For the text-containing cell, return its midpoint in (x, y) coordinate format. 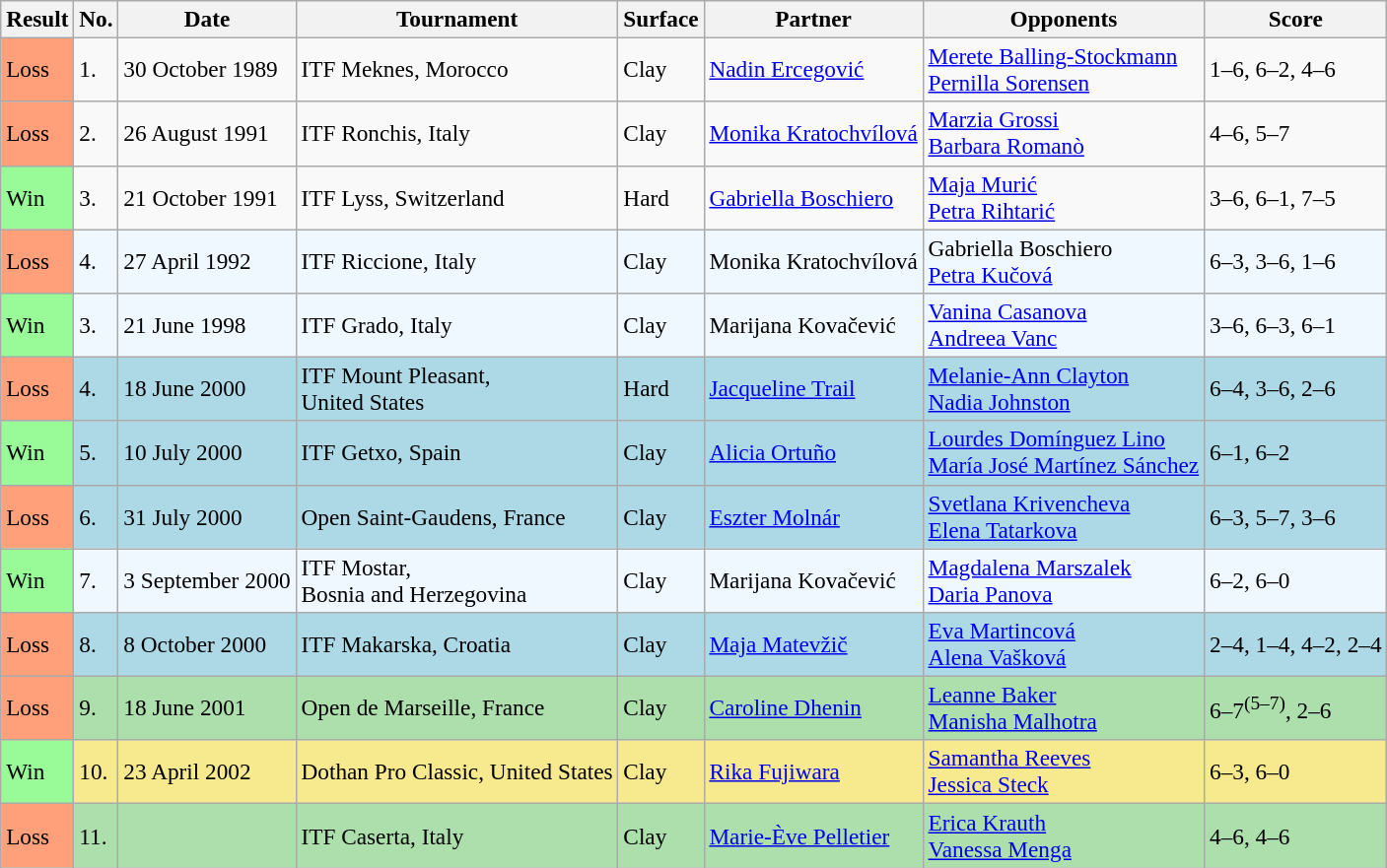
1–6, 6–2, 4–6 (1295, 69)
Partner (813, 19)
Tournament (457, 19)
18 June 2001 (207, 707)
Date (207, 19)
26 August 1991 (207, 134)
Jacqueline Trail (813, 388)
No. (97, 19)
Eva Martincová Alena Vašková (1063, 644)
6–2, 6–0 (1295, 579)
8 October 2000 (207, 644)
7. (97, 579)
ITF Getxo, Spain (457, 453)
21 June 1998 (207, 325)
Melanie-Ann Clayton Nadia Johnston (1063, 388)
2. (97, 134)
Rika Fujiwara (813, 772)
10 July 2000 (207, 453)
Dothan Pro Classic, United States (457, 772)
27 April 1992 (207, 260)
Leanne Baker Manisha Malhotra (1063, 707)
Maja Murić Petra Rihtarić (1063, 197)
ITF Makarska, Croatia (457, 644)
18 June 2000 (207, 388)
4–6, 4–6 (1295, 835)
10. (97, 772)
6–7(5–7), 2–6 (1295, 707)
Vanina Casanova Andreea Vanc (1063, 325)
Alicia Ortuño (813, 453)
ITF Ronchis, Italy (457, 134)
11. (97, 835)
6. (97, 516)
4–6, 5–7 (1295, 134)
Samantha Reeves Jessica Steck (1063, 772)
Gabriella Boschiero (813, 197)
ITF Mostar, Bosnia and Herzegovina (457, 579)
5. (97, 453)
Opponents (1063, 19)
Nadin Ercegović (813, 69)
Merete Balling-Stockmann Pernilla Sorensen (1063, 69)
ITF Meknes, Morocco (457, 69)
6–3, 6–0 (1295, 772)
Eszter Molnár (813, 516)
8. (97, 644)
3–6, 6–3, 6–1 (1295, 325)
ITF Mount Pleasant, United States (457, 388)
30 October 1989 (207, 69)
Svetlana Krivencheva Elena Tatarkova (1063, 516)
2–4, 1–4, 4–2, 2–4 (1295, 644)
Marzia Grossi Barbara Romanò (1063, 134)
3–6, 6–1, 7–5 (1295, 197)
6–1, 6–2 (1295, 453)
6–4, 3–6, 2–6 (1295, 388)
ITF Caserta, Italy (457, 835)
3 September 2000 (207, 579)
23 April 2002 (207, 772)
Surface (660, 19)
Maja Matevžič (813, 644)
Result (37, 19)
9. (97, 707)
Caroline Dhenin (813, 707)
6–3, 5–7, 3–6 (1295, 516)
ITF Grado, Italy (457, 325)
ITF Lyss, Switzerland (457, 197)
31 July 2000 (207, 516)
Score (1295, 19)
Open de Marseille, France (457, 707)
Gabriella Boschiero Petra Kučová (1063, 260)
Open Saint-Gaudens, France (457, 516)
Marie-Ève Pelletier (813, 835)
1. (97, 69)
Lourdes Domínguez Lino María José Martínez Sánchez (1063, 453)
ITF Riccione, Italy (457, 260)
Erica Krauth Vanessa Menga (1063, 835)
6–3, 3–6, 1–6 (1295, 260)
Magdalena Marszalek Daria Panova (1063, 579)
21 October 1991 (207, 197)
